Determine the [X, Y] coordinate at the center of the cell enclosing the given text.  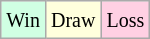
Draw [72, 20]
Win [24, 20]
Loss [126, 20]
